Return the (X, Y) coordinate for the center point of the cell that contains the specified text.  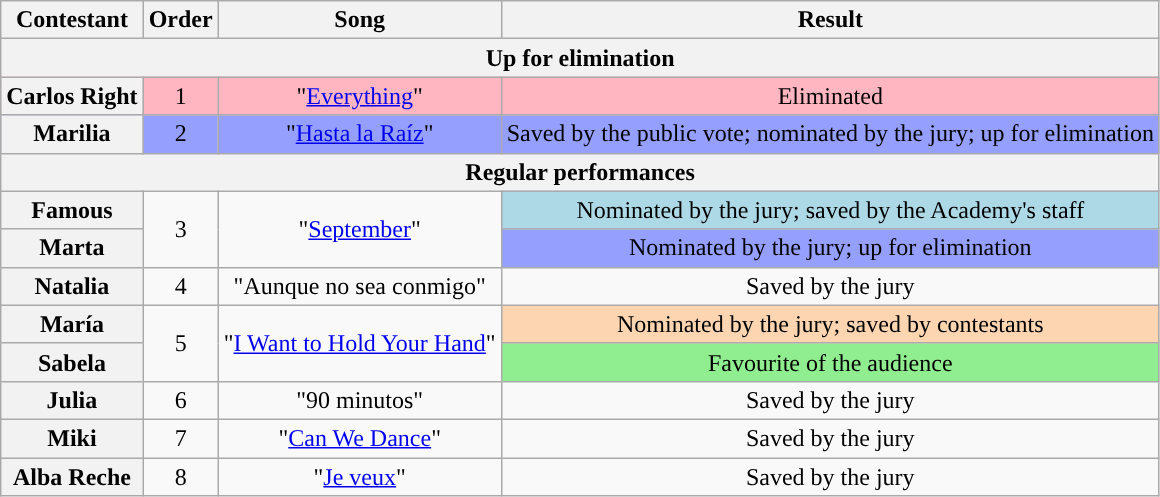
"Can We Dance" (360, 438)
Marta (72, 248)
5 (180, 343)
Regular performances (580, 172)
4 (180, 286)
Alba Reche (72, 477)
Sabela (72, 362)
Nominated by the jury; saved by the Academy's staff (830, 210)
Marilia (72, 134)
"90 minutos" (360, 400)
Favourite of the audience (830, 362)
"Hasta la Raíz" (360, 134)
7 (180, 438)
Contestant (72, 20)
6 (180, 400)
Carlos Right (72, 96)
Up for elimination (580, 58)
Famous (72, 210)
"Everything" (360, 96)
3 (180, 229)
2 (180, 134)
Natalia (72, 286)
Nominated by the jury; up for elimination (830, 248)
María (72, 324)
Result (830, 20)
Order (180, 20)
"September" (360, 229)
1 (180, 96)
Nominated by the jury; saved by contestants (830, 324)
"Aunque no sea conmigo" (360, 286)
Miki (72, 438)
Saved by the public vote; nominated by the jury; up for elimination (830, 134)
Eliminated (830, 96)
"I Want to Hold Your Hand" (360, 343)
Song (360, 20)
"Je veux" (360, 477)
8 (180, 477)
Julia (72, 400)
